Identify which cell holds the provided text, then report its (X, Y) central coordinate. 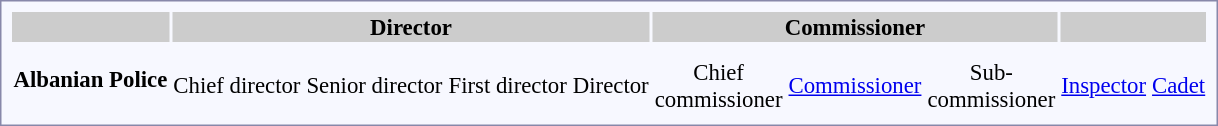
Senior director (374, 86)
Albanian Police (90, 80)
Chief director (237, 86)
Sub-commissioner (992, 86)
First director (508, 86)
Cadet (1179, 86)
Chief commissioner (718, 86)
Inspector (1104, 86)
